Capture the cell that displays the provided text and extract its (x, y) central coordinate. 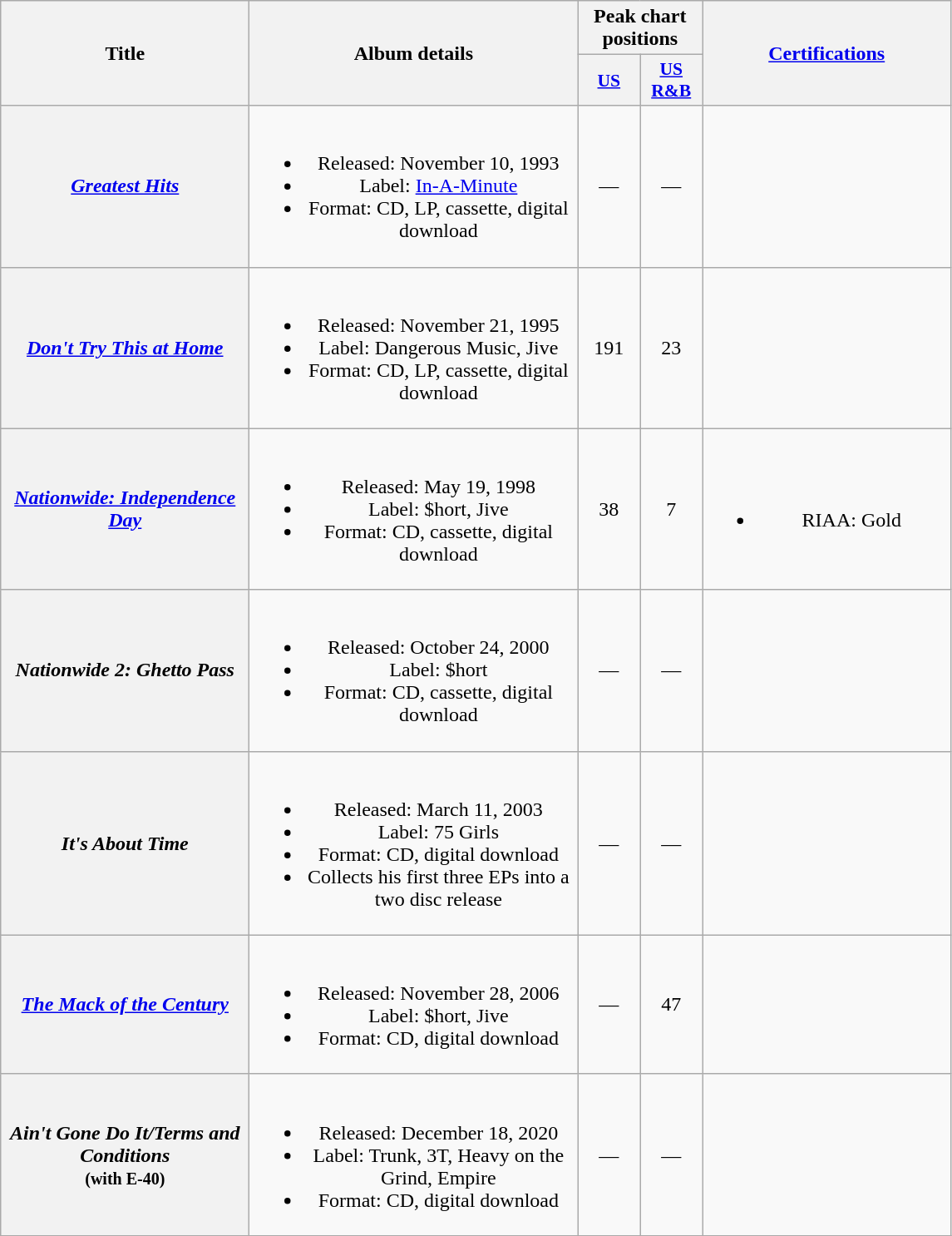
US R&B (672, 80)
Released: November 28, 2006Label: $hort, JiveFormat: CD, digital download (414, 1005)
Released: November 21, 1995Label: Dangerous Music, JiveFormat: CD, LP, cassette, digital download (414, 348)
Peak chart positions (640, 28)
Nationwide: Independence Day (125, 509)
Album details (414, 53)
Released: October 24, 2000Label: $hortFormat: CD, cassette, digital download (414, 670)
Ain't Gone Do It/Terms and Conditions(with E-40) (125, 1154)
Nationwide 2: Ghetto Pass (125, 670)
191 (609, 348)
It's About Time (125, 843)
US (609, 80)
Released: November 10, 1993Label: In-A-MinuteFormat: CD, LP, cassette, digital download (414, 186)
38 (609, 509)
RIAA: Gold (826, 509)
Released: March 11, 2003Label: 75 GirlsFormat: CD, digital downloadCollects his first three EPs into a two disc release (414, 843)
23 (672, 348)
Title (125, 53)
Don't Try This at Home (125, 348)
Certifications (826, 53)
Released: May 19, 1998Label: $hort, JiveFormat: CD, cassette, digital download (414, 509)
47 (672, 1005)
Released: December 18, 2020Label: Trunk, 3T, Heavy on the Grind, EmpireFormat: CD, digital download (414, 1154)
7 (672, 509)
The Mack of the Century (125, 1005)
Greatest Hits (125, 186)
